Return the [x, y] coordinate for the center point of the cell that contains the specified text.  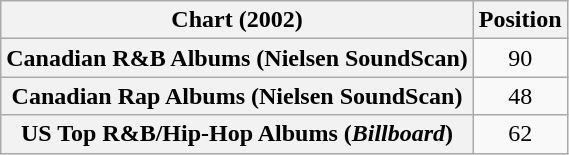
Chart (2002) [238, 20]
Canadian R&B Albums (Nielsen SoundScan) [238, 58]
Canadian Rap Albums (Nielsen SoundScan) [238, 96]
90 [520, 58]
Position [520, 20]
62 [520, 134]
48 [520, 96]
US Top R&B/Hip-Hop Albums (Billboard) [238, 134]
